For the text-containing cell, return its midpoint in [x, y] coordinate format. 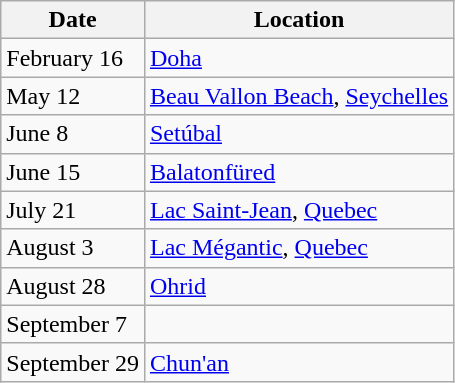
Date [73, 20]
June 8 [73, 134]
Doha [298, 58]
August 3 [73, 248]
Setúbal [298, 134]
Lac Saint-Jean, Quebec [298, 210]
February 16 [73, 58]
Balatonfüred [298, 172]
August 28 [73, 286]
Location [298, 20]
September 7 [73, 324]
May 12 [73, 96]
September 29 [73, 362]
Chun'an [298, 362]
Lac Mégantic, Quebec [298, 248]
Beau Vallon Beach, Seychelles [298, 96]
June 15 [73, 172]
Ohrid [298, 286]
July 21 [73, 210]
